Return the (X, Y) coordinate for the center point of the cell that contains the specified text.  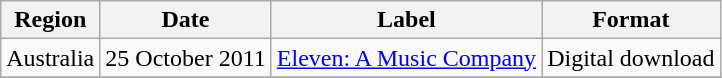
Digital download (631, 58)
Region (50, 20)
Format (631, 20)
25 October 2011 (186, 58)
Date (186, 20)
Label (406, 20)
Eleven: A Music Company (406, 58)
Australia (50, 58)
